Output the [X, Y] coordinate of the center of the cell containing the given text.  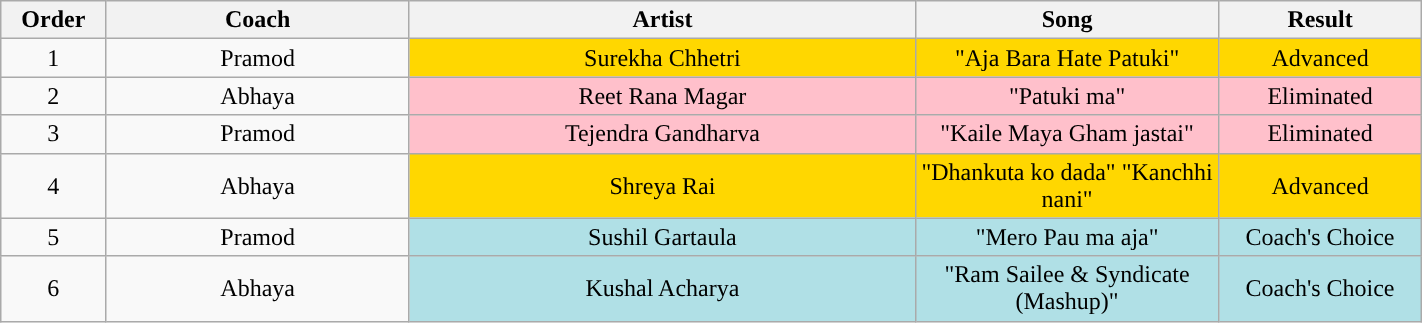
1 [54, 58]
Sushil Gartaula [662, 237]
"Mero Pau ma aja" [1067, 237]
6 [54, 288]
3 [54, 134]
Shreya Rai [662, 186]
Order [54, 20]
"Ram Sailee & Syndicate (Mashup)" [1067, 288]
Coach [258, 20]
"Patuki ma" [1067, 96]
"Dhankuta ko dada" "Kanchhi nani" [1067, 186]
4 [54, 186]
5 [54, 237]
"Kaile Maya Gham jastai" [1067, 134]
Song [1067, 20]
Kushal Acharya [662, 288]
Tejendra Gandharva [662, 134]
Surekha Chhetri [662, 58]
"Aja Bara Hate Patuki" [1067, 58]
Reet Rana Magar [662, 96]
Artist [662, 20]
2 [54, 96]
Result [1320, 20]
